Provide the [X, Y] coordinate of the cell's center where the given text is located.  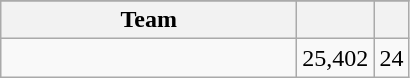
Team [149, 20]
25,402 [336, 58]
24 [392, 58]
